Identify which cell holds the provided text, then report its (X, Y) central coordinate. 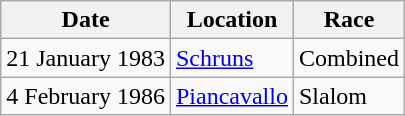
Date (86, 20)
21 January 1983 (86, 58)
Combined (348, 58)
4 February 1986 (86, 96)
Schruns (232, 58)
Piancavallo (232, 96)
Race (348, 20)
Slalom (348, 96)
Location (232, 20)
